Return (X, Y) of the center of cell containing provided text 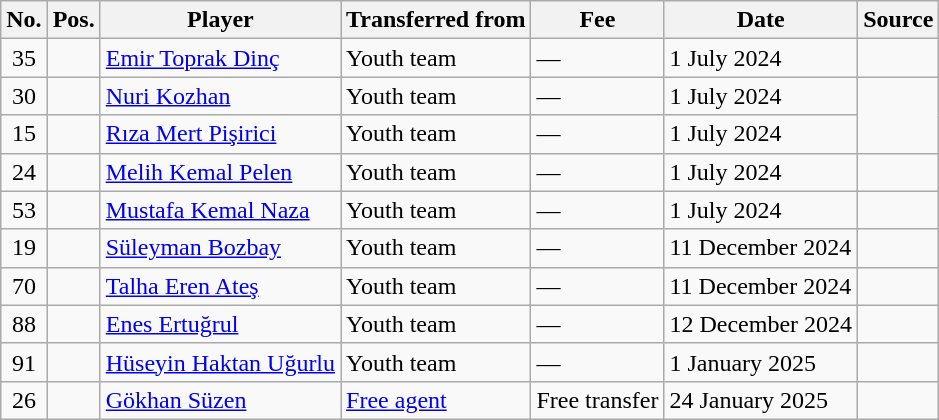
12 December 2024 (761, 324)
Mustafa Kemal Naza (220, 210)
24 January 2025 (761, 400)
91 (24, 362)
Süleyman Bozbay (220, 248)
Hüseyin Haktan Uğurlu (220, 362)
24 (24, 172)
Date (761, 20)
Rıza Mert Pişirici (220, 134)
Pos. (74, 20)
Source (898, 20)
19 (24, 248)
53 (24, 210)
35 (24, 58)
Fee (598, 20)
70 (24, 286)
Gökhan Süzen (220, 400)
1 January 2025 (761, 362)
88 (24, 324)
Transferred from (436, 20)
No. (24, 20)
15 (24, 134)
Free transfer (598, 400)
Talha Eren Ateş (220, 286)
Emir Toprak Dinç (220, 58)
Melih Kemal Pelen (220, 172)
Nuri Kozhan (220, 96)
Free agent (436, 400)
26 (24, 400)
30 (24, 96)
Enes Ertuğrul (220, 324)
Player (220, 20)
